Capture the cell that displays the provided text and extract its (x, y) central coordinate. 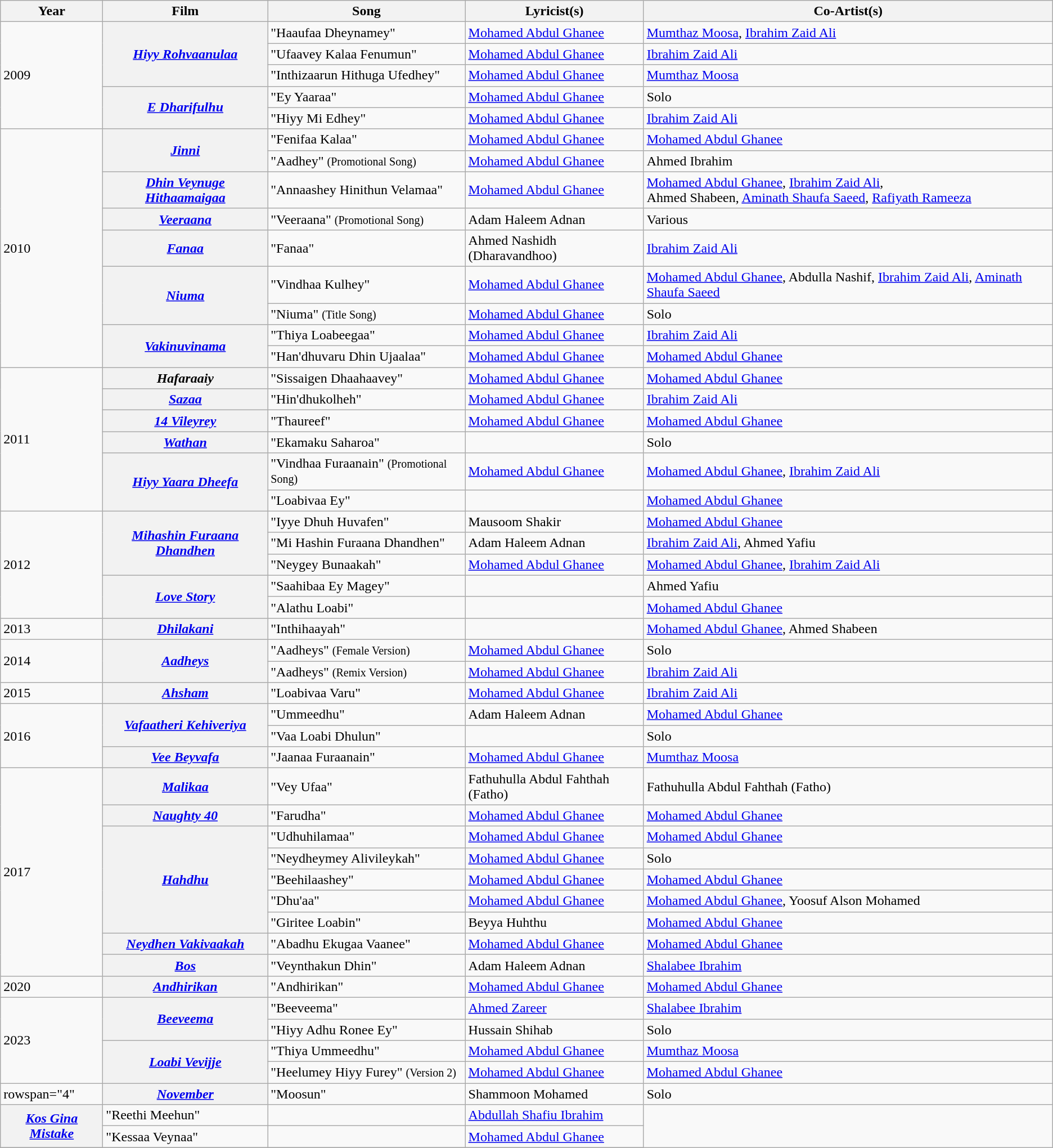
Sazaa (186, 400)
Hussain Shihab (555, 1029)
E Dharifulhu (186, 107)
Bos (186, 965)
Ibrahim Zaid Ali, Ahmed Yafiu (848, 543)
"Reethi Meehun" (186, 1115)
"Neygey Bunaakah" (367, 564)
Hafaraaiy (186, 378)
Aadheys (186, 661)
Loabi Vevijje (186, 1062)
Jinni (186, 150)
"Hin'dhukolheh" (367, 400)
Lyricist(s) (555, 11)
"Inthizaarun Hithuga Ufedhey" (367, 75)
Beeveema (186, 1019)
"Hiyy Adhu Ronee Ey" (367, 1029)
"Vindhaa Kulhey" (367, 285)
Hiyy Yaara Dheefa (186, 482)
"Annaashey Hinithun Velamaa" (367, 190)
Vakinuvinama (186, 346)
2023 (52, 1040)
"Vaa Loabi Dhulun" (367, 736)
Ahmed Nashidh (Dharavandhoo) (555, 248)
2009 (52, 75)
"Ufaavey Kalaa Fenumun" (367, 54)
Andhirikan (186, 986)
Malikaa (186, 787)
2015 (52, 693)
Mohamed Abdul Ghanee, Ahmed Shabeen (848, 629)
Song (367, 11)
2020 (52, 986)
"Loabivaa Ey" (367, 500)
Hiyy Rohvaanulaa (186, 54)
Mohamed Abdul Ghanee, Yoosuf Alson Mohamed (848, 901)
Mumthaz Moosa, Ibrahim Zaid Ali (848, 33)
Kos Gina Mistake (52, 1126)
Niuma (186, 295)
Mausoom Shakir (555, 522)
"Aadhey" (Promotional Song) (367, 161)
"Thiya Loabeegaa" (367, 335)
2011 (52, 439)
"Fenifaa Kalaa" (367, 140)
"Aadheys" (Female Version) (367, 650)
Veeraana (186, 219)
Beyya Huhthu (555, 922)
"Jaanaa Furaanain" (367, 757)
"Moosun" (367, 1094)
Dhin Veynuge Hithaamaigaa (186, 190)
Hahdhu (186, 880)
"Kessaa Veynaa" (186, 1137)
"Andhirikan" (367, 986)
"Veynthakun Dhin" (367, 965)
Mihashin Furaana Dhandhen (186, 543)
Fanaa (186, 248)
"Ekamaku Saharoa" (367, 442)
"Vindhaa Furaanain" (Promotional Song) (367, 472)
Co-Artist(s) (848, 11)
2013 (52, 629)
Love Story (186, 597)
"Neydheymey Alivileykah" (367, 858)
Mohamed Abdul Ghanee, Ibrahim Zaid Ali, Ahmed Shabeen, Aminath Shaufa Saeed, Rafiyath Rameeza (848, 190)
Vee Beyvafa (186, 757)
Year (52, 11)
"Udhuhilamaa" (367, 837)
"Loabivaa Varu" (367, 693)
2012 (52, 564)
2016 (52, 736)
November (186, 1094)
Naughty 40 (186, 815)
"Ey Yaaraa" (367, 97)
2017 (52, 872)
"Aadheys" (Remix Version) (367, 671)
Ahsham (186, 693)
"Veeraana" (Promotional Song) (367, 219)
"Dhu'aa" (367, 901)
Wathan (186, 442)
Ahmed Zareer (555, 1008)
"Beeveema" (367, 1008)
"Fanaa" (367, 248)
Various (848, 219)
"Beehilaashey" (367, 880)
Film (186, 11)
"Thaureef" (367, 421)
"Farudha" (367, 815)
"Alathu Loabi" (367, 607)
Vafaatheri Kehiveriya (186, 725)
"Sissaigen Dhaahaavey" (367, 378)
"Iyye Dhuh Huvafen" (367, 522)
"Inthihaayah" (367, 629)
"Ummeedhu" (367, 715)
2010 (52, 248)
"Abadhu Ekugaa Vaanee" (367, 944)
Dhilakani (186, 629)
"Heelumey Hiyy Furey" (Version 2) (367, 1073)
Mohamed Abdul Ghanee, Abdulla Nashif, Ibrahim Zaid Ali, Aminath Shaufa Saeed (848, 285)
"Giritee Loabin" (367, 922)
"Mi Hashin Furaana Dhandhen" (367, 543)
14 Vileyrey (186, 421)
Ahmed Yafiu (848, 586)
Shammoon Mohamed (555, 1094)
Ahmed Ibrahim (848, 161)
"Niuma" (Title Song) (367, 313)
"Haaufaa Dheynamey" (367, 33)
rowspan="4" (52, 1094)
2014 (52, 661)
Abdullah Shafiu Ibrahim (555, 1115)
"Hiyy Mi Edhey" (367, 118)
"Saahibaa Ey Magey" (367, 586)
"Han'dhuvaru Dhin Ujaalaa" (367, 357)
"Thiya Ummeedhu" (367, 1051)
Neydhen Vakivaakah (186, 944)
"Vey Ufaa" (367, 787)
